Scan for the cell matching the given text and deliver its (x, y) coordinate at center. 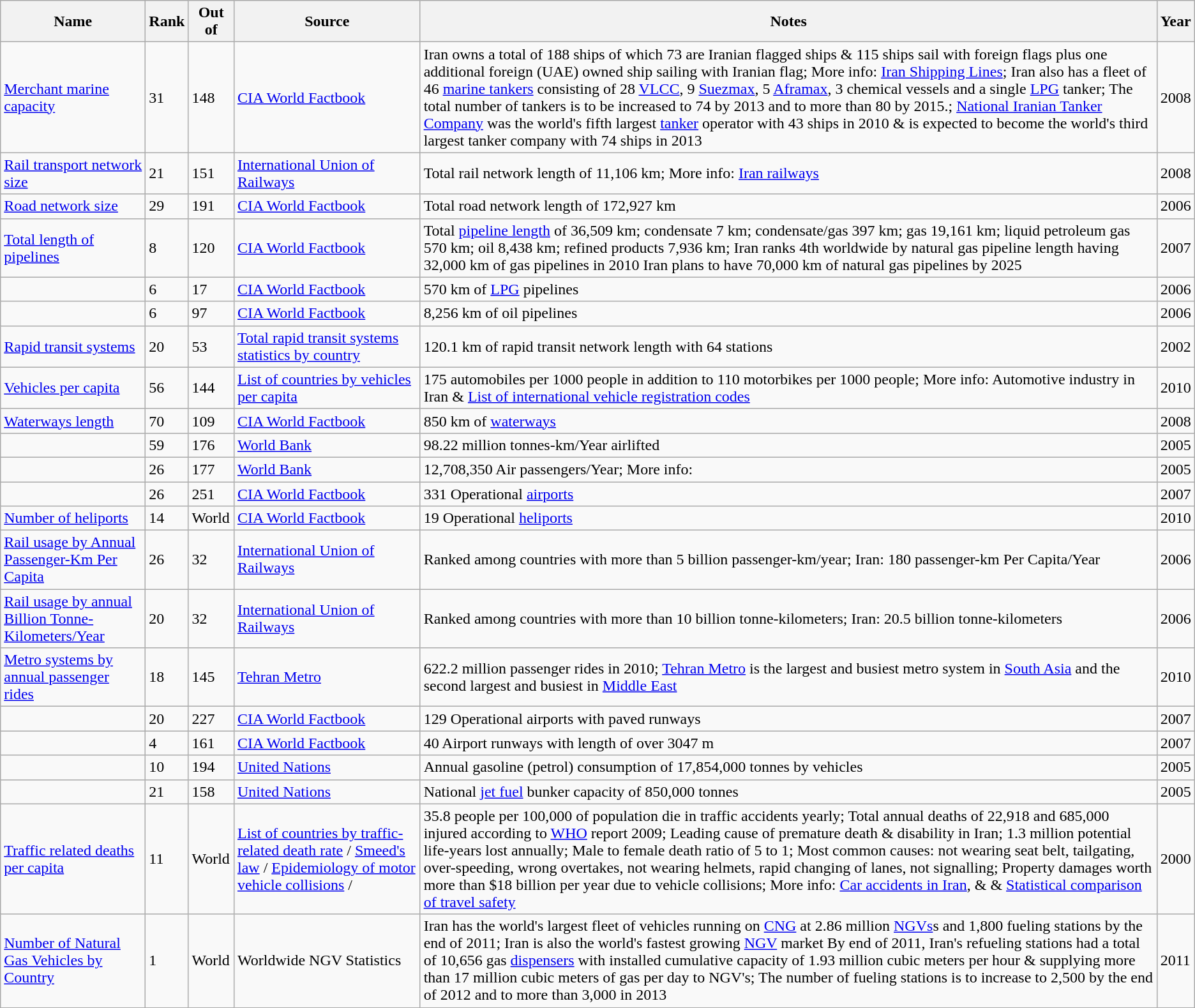
Name (73, 22)
59 (167, 445)
National jet fuel bunker capacity of 850,000 tonnes (788, 792)
Ranked among countries with more than 5 billion passenger-km/year; Iran: 180 passenger-km Per Capita/Year (788, 560)
194 (211, 767)
List of countries by traffic-related death rate / Smeed's law / Epidemiology of motor vehicle collisions / (327, 859)
Rapid transit systems (73, 346)
331 Operational airports (788, 493)
Total rail network length of 11,106 km; More info: Iran railways (788, 174)
Rank (167, 22)
Metro systems by annual passenger rides (73, 677)
40 Airport runways with length of over 3047 m (788, 743)
850 km of waterways (788, 421)
158 (211, 792)
144 (211, 388)
Rail usage by Annual Passenger-Km Per Capita (73, 560)
Rail transport network size (73, 174)
18 (167, 677)
Merchant marine capacity (73, 97)
Source (327, 22)
Annual gasoline (petrol) consumption of 17,854,000 tonnes by vehicles (788, 767)
12,708,350 Air passengers/Year; More info: (788, 469)
129 Operational airports with paved runways (788, 719)
Notes (788, 22)
151 (211, 174)
120 (211, 248)
Total rapid transit systems statistics by country (327, 346)
Traffic related deaths per capita (73, 859)
109 (211, 421)
53 (211, 346)
List of countries by vehicles per capita (327, 388)
570 km of LPG pipelines (788, 289)
97 (211, 313)
2011 (1176, 961)
19 Operational heliports (788, 518)
98.22 million tonnes-km/Year airlifted (788, 445)
191 (211, 206)
Road network size (73, 206)
Rail usage by annual Billion Tonne-Kilometers/Year (73, 619)
Total road network length of 172,927 km (788, 206)
227 (211, 719)
Worldwide NGV Statistics (327, 961)
31 (167, 97)
8,256 km of oil pipelines (788, 313)
148 (211, 97)
Out of (211, 22)
1 (167, 961)
70 (167, 421)
4 (167, 743)
Tehran Metro (327, 677)
Total length of pipelines (73, 248)
Year (1176, 22)
8 (167, 248)
Number of heliports (73, 518)
Number of Natural Gas Vehicles by Country (73, 961)
Waterways length (73, 421)
Ranked among countries with more than 10 billion tonne-kilometers; Iran: 20.5 billion tonne-kilometers (788, 619)
56 (167, 388)
177 (211, 469)
2000 (1176, 859)
Vehicles per capita (73, 388)
11 (167, 859)
29 (167, 206)
14 (167, 518)
251 (211, 493)
120.1 km of rapid transit network length with 64 stations (788, 346)
176 (211, 445)
145 (211, 677)
17 (211, 289)
10 (167, 767)
161 (211, 743)
2002 (1176, 346)
